Capture the cell that displays the provided text and extract its (X, Y) central coordinate. 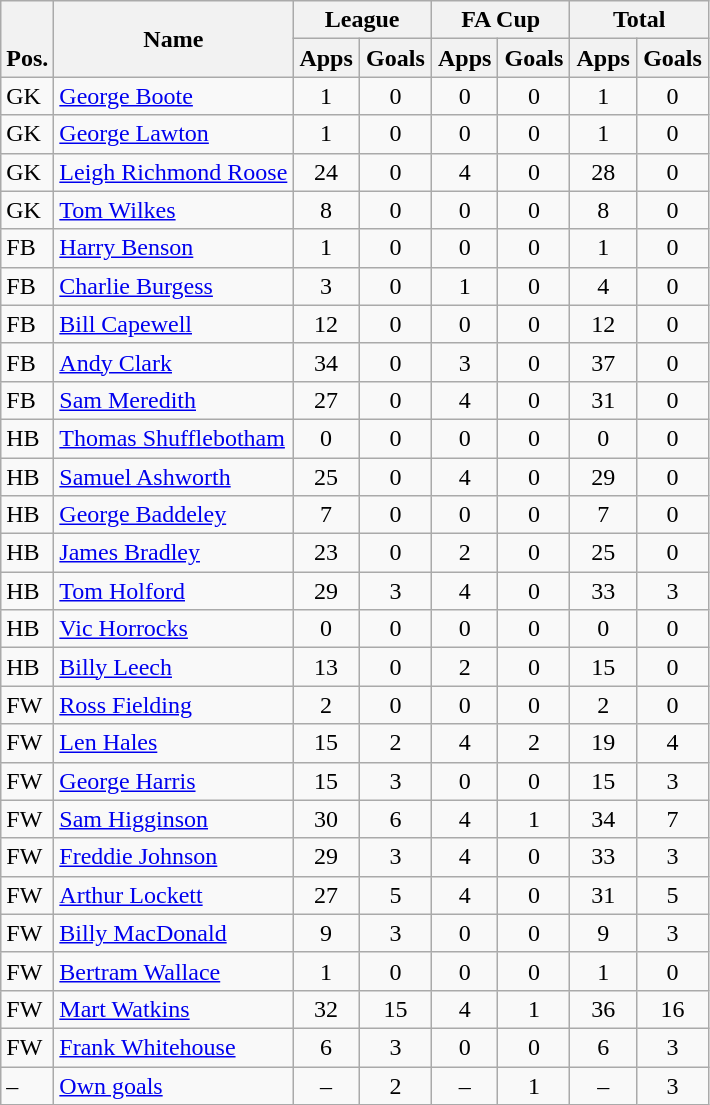
James Bradley (174, 553)
Mart Watkins (174, 1009)
Andy Clark (174, 362)
Ross Fielding (174, 705)
George Boote (174, 96)
Sam Meredith (174, 400)
Len Hales (174, 743)
Billy MacDonald (174, 933)
League (362, 20)
Tom Wilkes (174, 210)
Name (174, 39)
Samuel Ashworth (174, 477)
Billy Leech (174, 667)
Sam Higginson (174, 819)
Bill Capewell (174, 324)
George Baddeley (174, 515)
Tom Holford (174, 591)
Bertram Wallace (174, 971)
George Harris (174, 781)
Vic Horrocks (174, 629)
FA Cup (500, 20)
Pos. (28, 39)
George Lawton (174, 134)
30 (326, 819)
37 (604, 362)
Freddie Johnson (174, 857)
36 (604, 1009)
28 (604, 172)
Thomas Shufflebotham (174, 438)
32 (326, 1009)
Frank Whitehouse (174, 1047)
Arthur Lockett (174, 895)
19 (604, 743)
16 (672, 1009)
Leigh Richmond Roose (174, 172)
13 (326, 667)
Harry Benson (174, 248)
Total (640, 20)
24 (326, 172)
Charlie Burgess (174, 286)
Own goals (174, 1085)
23 (326, 553)
